Identify which cell holds the provided text, then report its [X, Y] central coordinate. 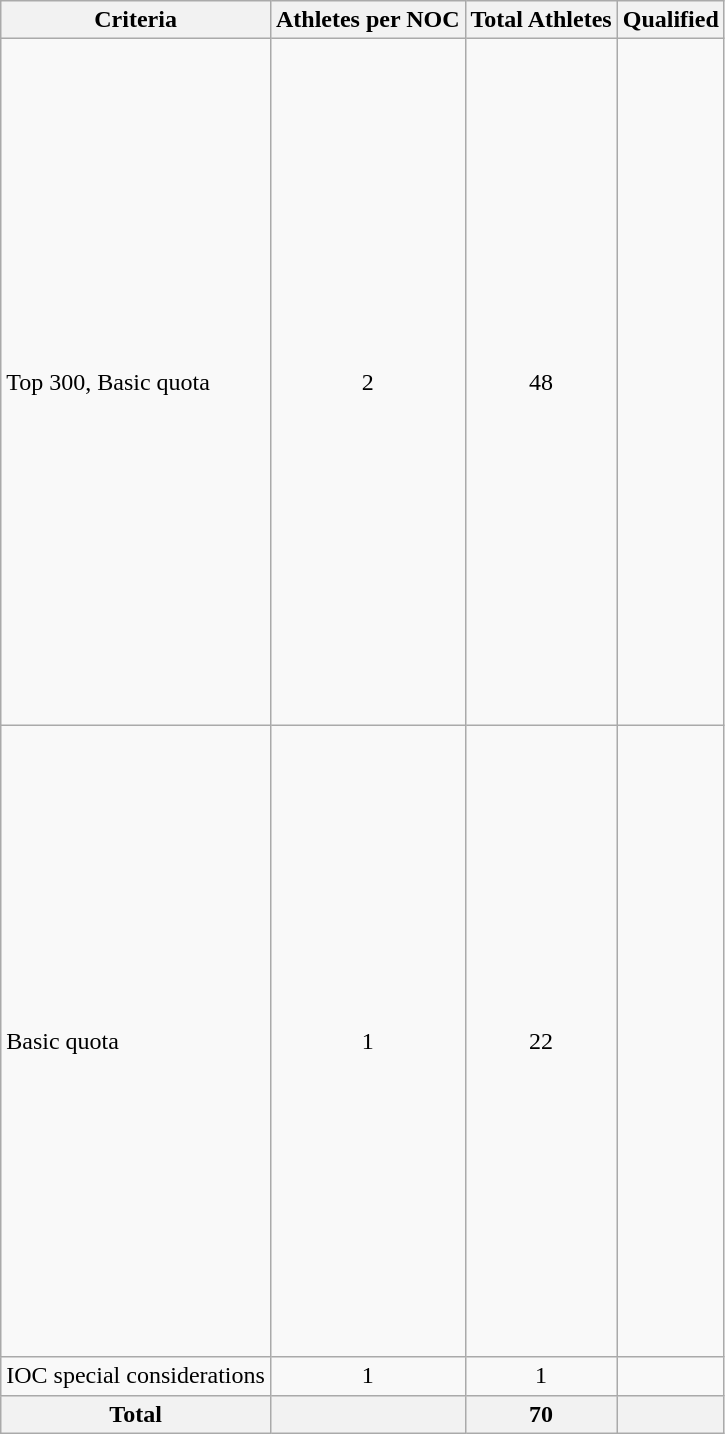
22 [541, 1041]
Basic quota [136, 1041]
IOC special considerations [136, 1376]
48 [541, 382]
2 [368, 382]
Criteria [136, 20]
Total Athletes [541, 20]
Total [136, 1414]
Top 300, Basic quota [136, 382]
Athletes per NOC [368, 20]
70 [541, 1414]
Qualified [670, 20]
